Scan for the cell matching the given text and deliver its [X, Y] coordinate at center. 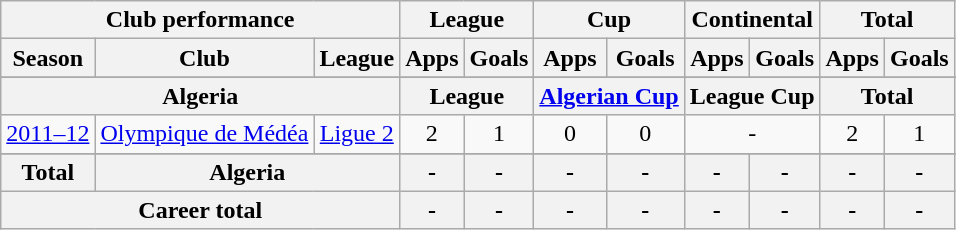
2011–12 [48, 134]
Club performance [200, 20]
Algerian Cup [609, 96]
Season [48, 58]
Club [204, 58]
Ligue 2 [357, 134]
Cup [609, 20]
Continental [752, 20]
Olympique de Médéa [204, 134]
Career total [200, 210]
League Cup [752, 96]
